Return [x, y] of the center of cell containing provided text 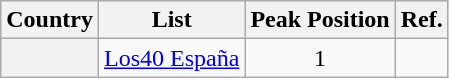
1 [320, 58]
Country [50, 20]
Los40 España [171, 58]
Peak Position [320, 20]
Ref. [422, 20]
List [171, 20]
